Provide the (x, y) coordinate of the cell's center where the given text is located.  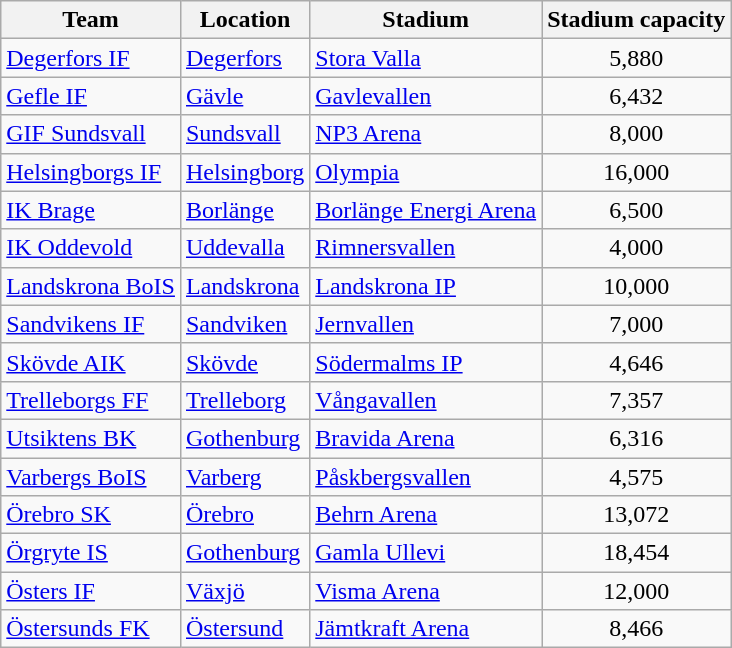
5,880 (636, 58)
Örebro SK (91, 515)
Visma Arena (426, 591)
Gamla Ullevi (426, 553)
Trelleborg (244, 400)
Bravida Arena (426, 438)
Gävle (244, 96)
6,500 (636, 210)
7,000 (636, 324)
Jernvallen (426, 324)
Degerfors (244, 58)
Örgryte IS (91, 553)
Stadium (426, 20)
Skövde (244, 362)
Östersund (244, 629)
12,000 (636, 591)
Landskrona IP (426, 286)
Borlänge (244, 210)
Sundsvall (244, 134)
Gavlevallen (426, 96)
Gefle IF (91, 96)
Uddevalla (244, 248)
Helsingborg (244, 172)
Olympia (426, 172)
7,357 (636, 400)
Utsiktens BK (91, 438)
8,000 (636, 134)
NP3 Arena (426, 134)
10,000 (636, 286)
Jämtkraft Arena (426, 629)
Växjö (244, 591)
Location (244, 20)
18,454 (636, 553)
Påskbergsvallen (426, 477)
Degerfors IF (91, 58)
Helsingborgs IF (91, 172)
IK Brage (91, 210)
4,575 (636, 477)
Behrn Arena (426, 515)
Landskrona (244, 286)
6,316 (636, 438)
Skövde AIK (91, 362)
Östers IF (91, 591)
Stadium capacity (636, 20)
Östersunds FK (91, 629)
Rimnersvallen (426, 248)
Team (91, 20)
Trelleborgs FF (91, 400)
13,072 (636, 515)
16,000 (636, 172)
Borlänge Energi Arena (426, 210)
Vångavallen (426, 400)
4,646 (636, 362)
Sandviken (244, 324)
Stora Valla (426, 58)
GIF Sundsvall (91, 134)
Varberg (244, 477)
8,466 (636, 629)
Södermalms IP (426, 362)
Sandvikens IF (91, 324)
IK Oddevold (91, 248)
6,432 (636, 96)
Landskrona BoIS (91, 286)
Varbergs BoIS (91, 477)
Örebro (244, 515)
4,000 (636, 248)
